Provide the (x, y) coordinate of the cell's center where the given text is located.  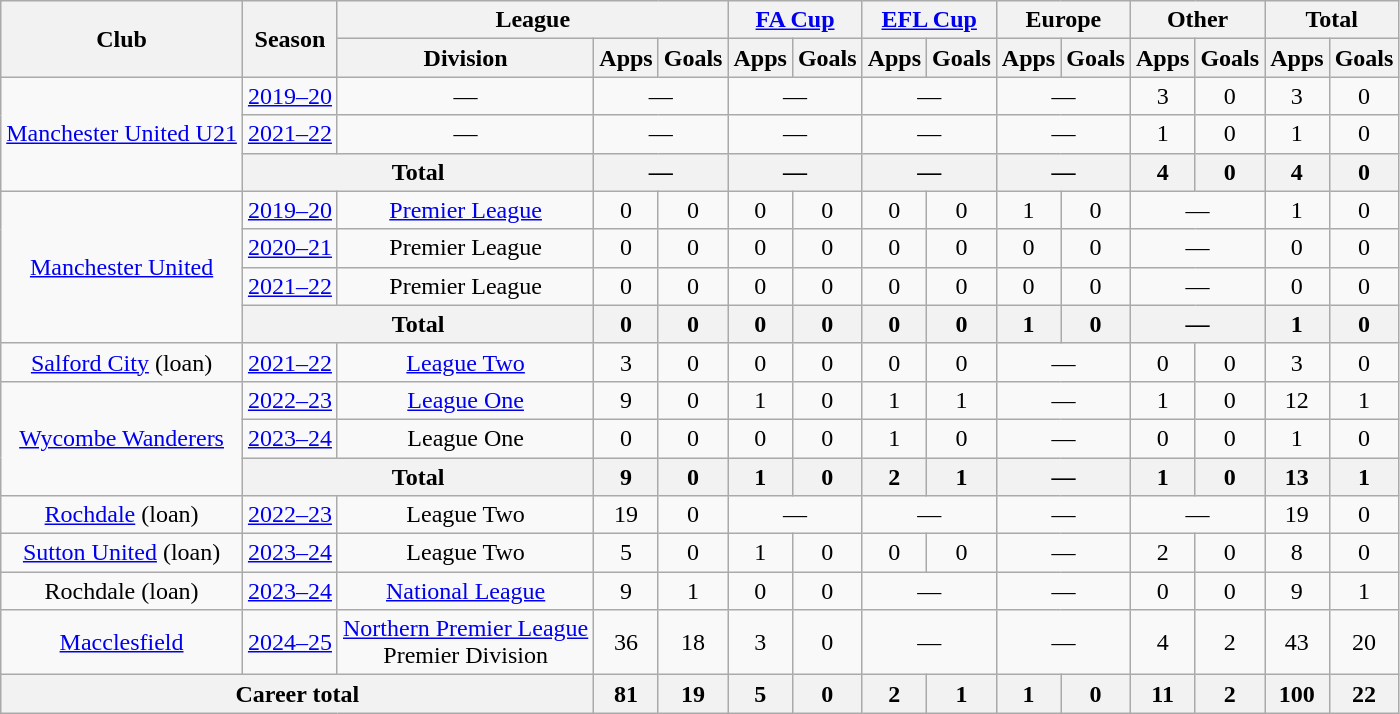
81 (626, 694)
Wycombe Wanderers (122, 438)
13 (1297, 477)
2024–25 (290, 642)
11 (1162, 694)
Northern Premier LeaguePremier Division (465, 642)
Macclesfield (122, 642)
22 (1364, 694)
43 (1297, 642)
Division (465, 58)
Season (290, 39)
League (532, 20)
EFL Cup (929, 20)
2020–21 (290, 248)
Other (1197, 20)
36 (626, 642)
National League (465, 591)
Manchester United U21 (122, 134)
Sutton United (loan) (122, 553)
Europe (1063, 20)
Salford City (loan) (122, 362)
8 (1297, 553)
FA Cup (795, 20)
100 (1297, 694)
20 (1364, 642)
18 (693, 642)
12 (1297, 400)
Career total (298, 694)
Club (122, 39)
Manchester United (122, 267)
